Find where the given text appears and provide that cell's center as [X, Y] coordinate. 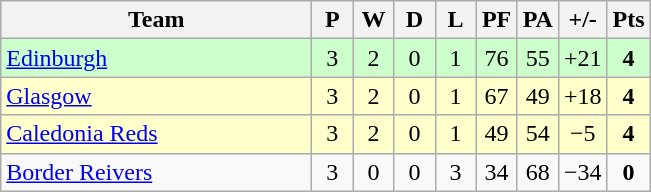
PA [538, 20]
34 [496, 172]
68 [538, 172]
−34 [582, 172]
+18 [582, 96]
54 [538, 134]
Border Reivers [156, 172]
Caledonia Reds [156, 134]
D [414, 20]
55 [538, 58]
PF [496, 20]
76 [496, 58]
Glasgow [156, 96]
+/- [582, 20]
Team [156, 20]
67 [496, 96]
L [456, 20]
P [332, 20]
W [374, 20]
−5 [582, 134]
Pts [628, 20]
+21 [582, 58]
Edinburgh [156, 58]
